Find where the given text appears and provide that cell's center as [x, y] coordinate. 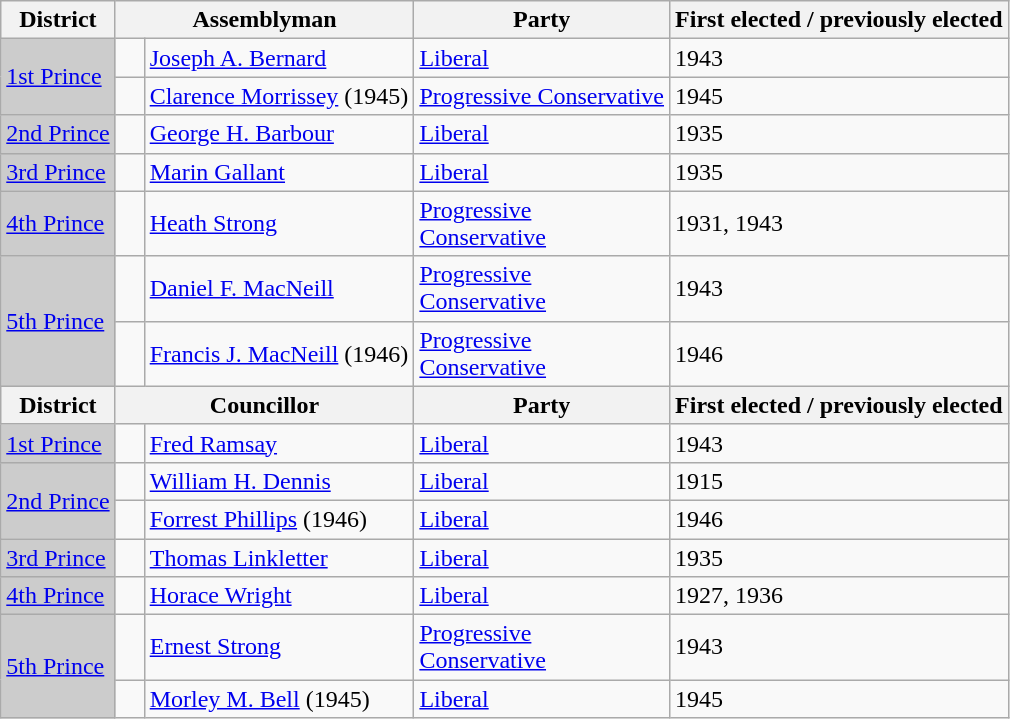
1931, 1943 [840, 224]
Marin Gallant [279, 172]
Thomas Linkletter [279, 557]
Joseph A. Bernard [279, 58]
William H. Dennis [279, 481]
Assemblyman [264, 20]
Forrest Phillips (1946) [279, 519]
Clarence Morrissey (1945) [279, 96]
1915 [840, 481]
1927, 1936 [840, 596]
Horace Wright [279, 596]
Heath Strong [279, 224]
Ernest Strong [279, 648]
Daniel F. MacNeill [279, 288]
Francis J. MacNeill (1946) [279, 354]
Councillor [264, 405]
Fred Ramsay [279, 443]
Morley M. Bell (1945) [279, 699]
George H. Barbour [279, 134]
